Locate the cell with the specified text and output its [X, Y] center coordinate. 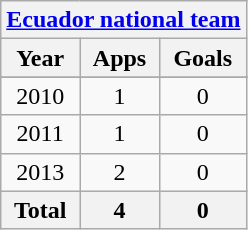
4 [120, 210]
Apps [120, 58]
2 [120, 172]
2010 [40, 96]
2013 [40, 172]
Year [40, 58]
2011 [40, 134]
Total [40, 210]
Ecuador national team [124, 20]
Goals [202, 58]
